Provide the [x, y] coordinate of the cell's center where the given text is located.  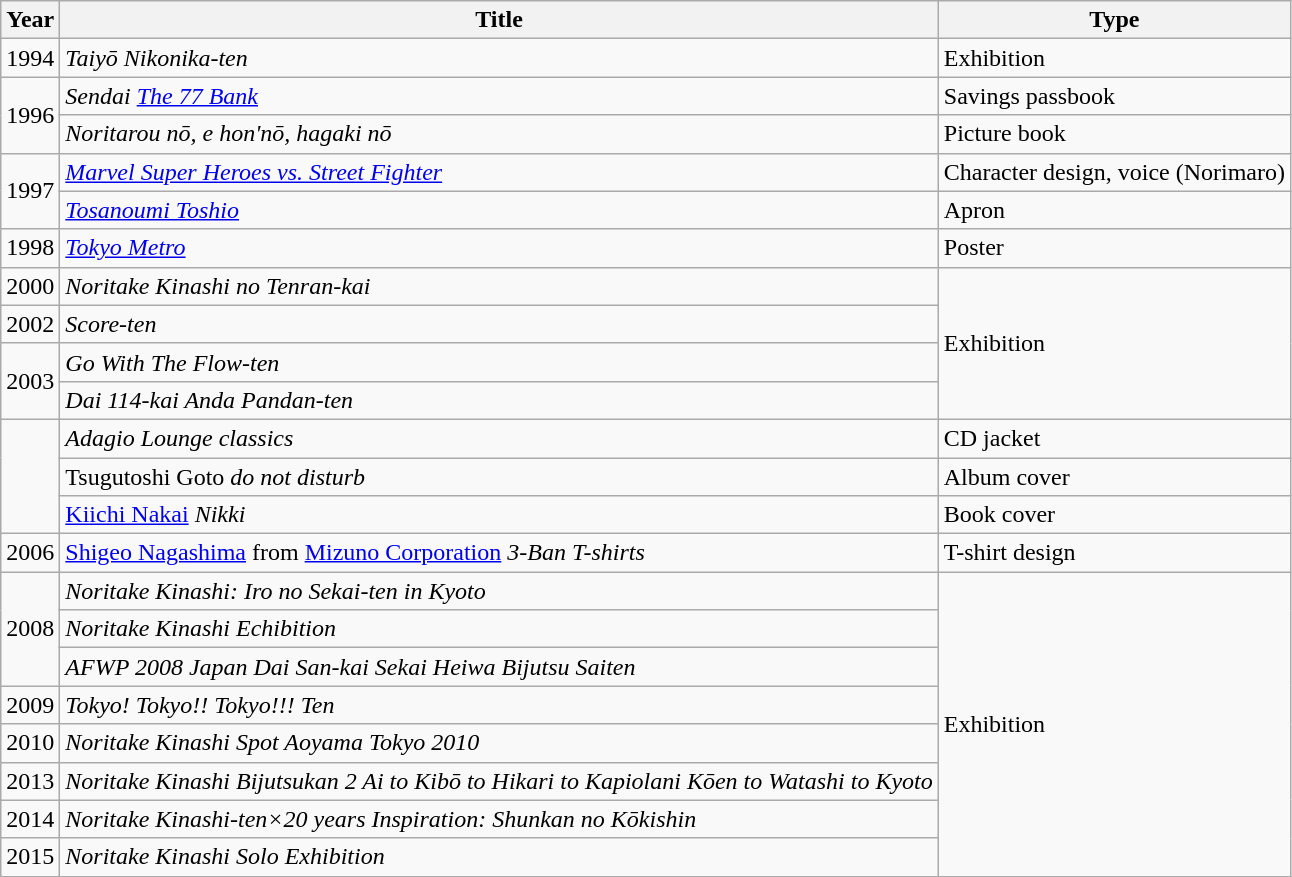
Character design, voice (Norimaro) [1114, 172]
2010 [30, 743]
Noritake Kinashi Spot Aoyama Tokyo 2010 [499, 743]
Book cover [1114, 515]
Picture book [1114, 134]
Adagio Lounge classics [499, 438]
1998 [30, 248]
2014 [30, 819]
2003 [30, 381]
Noritake Kinashi Bijutsukan 2 Ai to Kibō to Hikari to Kapiolani Kōen to Watashi to Kyoto [499, 781]
Savings passbook [1114, 96]
Noritarou nō, e hon'nō, hagaki nō [499, 134]
Noritake Kinashi Solo Exhibition [499, 857]
2009 [30, 705]
Go With The Flow-ten [499, 362]
Noritake Kinashi no Tenran-kai [499, 286]
Score-ten [499, 324]
Tokyo! Tokyo!! Tokyo!!! Ten [499, 705]
Taiyō Nikonika-ten [499, 58]
2008 [30, 629]
Marvel Super Heroes vs. Street Fighter [499, 172]
2015 [30, 857]
Sendai The 77 Bank [499, 96]
T-shirt design [1114, 553]
2013 [30, 781]
Tsugutoshi Goto do not disturb [499, 477]
2000 [30, 286]
Album cover [1114, 477]
Noritake Kinashi Echibition [499, 629]
Poster [1114, 248]
2006 [30, 553]
1997 [30, 191]
Dai 114-kai Anda Pandan-ten [499, 400]
1994 [30, 58]
Kiichi Nakai Nikki [499, 515]
Noritake Kinashi: Iro no Sekai-ten in Kyoto [499, 591]
2002 [30, 324]
Shigeo Nagashima from Mizuno Corporation 3-Ban T-shirts [499, 553]
Apron [1114, 210]
Tosanoumi Toshio [499, 210]
Type [1114, 20]
Year [30, 20]
AFWP 2008 Japan Dai San-kai Sekai Heiwa Bijutsu Saiten [499, 667]
CD jacket [1114, 438]
Noritake Kinashi-ten×20 years Inspiration: Shunkan no Kōkishin [499, 819]
Title [499, 20]
Tokyo Metro [499, 248]
1996 [30, 115]
